Provide the [x, y] coordinate of the cell's center where the given text is located.  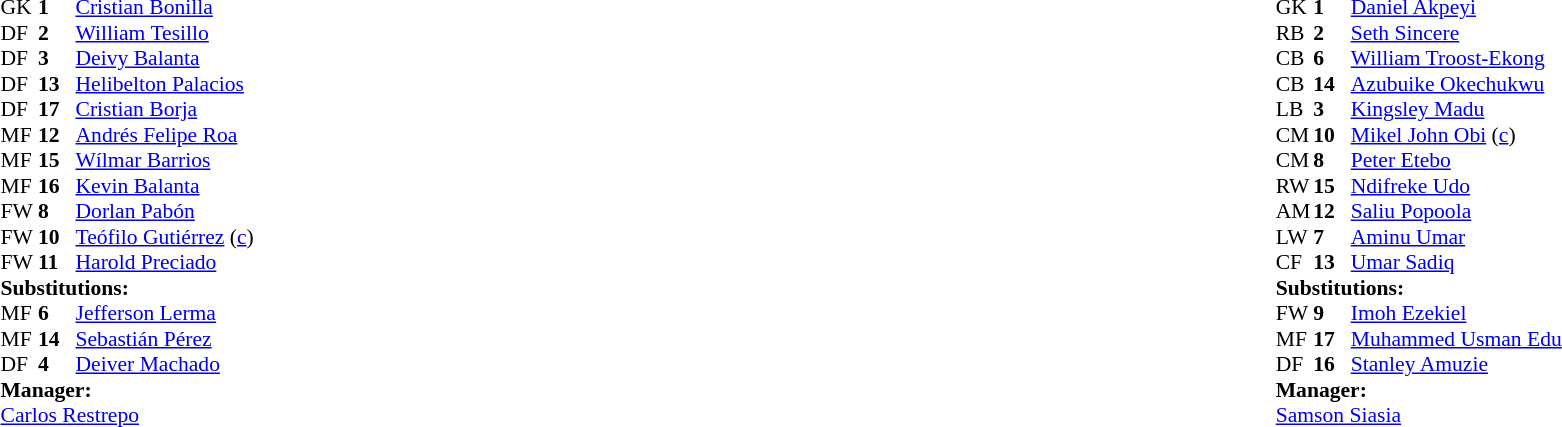
Seth Sincere [1456, 33]
Andrés Felipe Roa [165, 135]
4 [57, 365]
Stanley Amuzie [1456, 365]
Sebastián Pérez [165, 339]
William Tesillo [165, 33]
Peter Etebo [1456, 161]
Deivy Balanta [165, 59]
9 [1332, 313]
Umar Sadiq [1456, 263]
Cristian Borja [165, 109]
AM [1295, 211]
William Troost-Ekong [1456, 59]
7 [1332, 237]
LW [1295, 237]
Imoh Ezekiel [1456, 313]
Muhammed Usman Edu [1456, 339]
Azubuike Okechukwu [1456, 84]
RB [1295, 33]
Jefferson Lerma [165, 313]
Dorlan Pabón [165, 211]
Helibelton Palacios [165, 84]
Kevin Balanta [165, 186]
RW [1295, 186]
Aminu Umar [1456, 237]
LB [1295, 109]
Mikel John Obi (c) [1456, 135]
Ndifreke Udo [1456, 186]
Harold Preciado [165, 263]
CF [1295, 263]
11 [57, 263]
Kingsley Madu [1456, 109]
Teófilo Gutiérrez (c) [165, 237]
Deiver Machado [165, 365]
Wílmar Barrios [165, 161]
Saliu Popoola [1456, 211]
